Provide the (X, Y) coordinate of the cell's center where the given text is located.  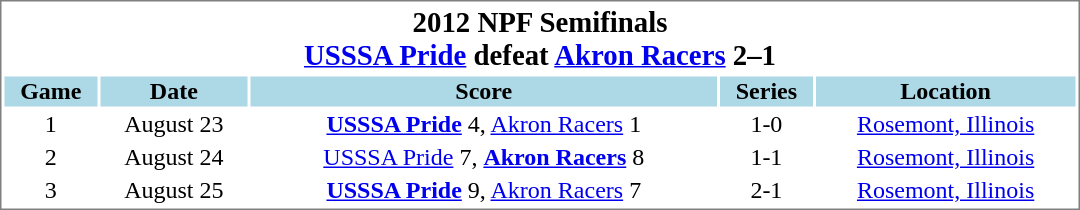
1-1 (766, 157)
USSSA Pride 7, Akron Racers 8 (484, 157)
Score (484, 91)
USSSA Pride 9, Akron Racers 7 (484, 191)
August 23 (174, 125)
1 (50, 125)
3 (50, 191)
August 25 (174, 191)
1-0 (766, 125)
2012 NPF SemifinalsUSSSA Pride defeat Akron Racers 2–1 (540, 38)
Game (50, 91)
Date (174, 91)
2-1 (766, 191)
Series (766, 91)
2 (50, 157)
August 24 (174, 157)
Location (946, 91)
USSSA Pride 4, Akron Racers 1 (484, 125)
